Search for the cell housing the specified text and yield its (X, Y) center coordinate. 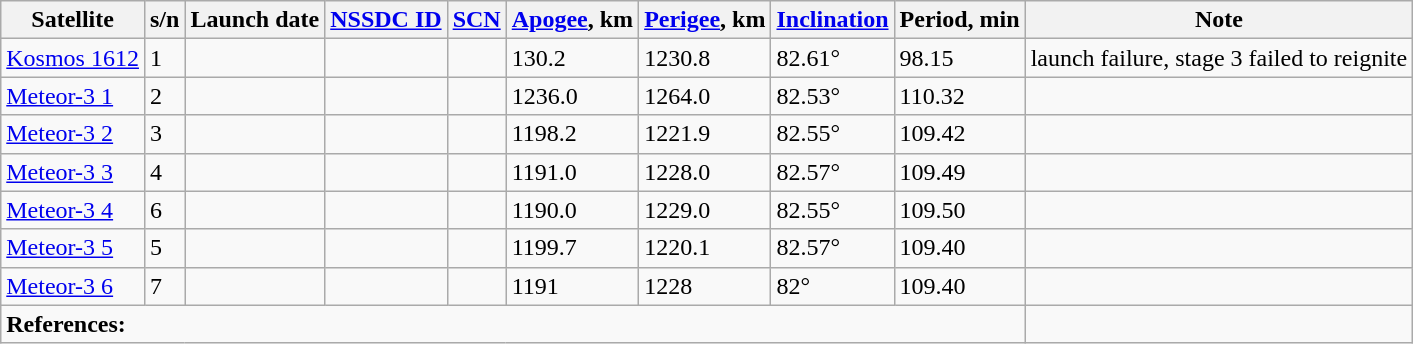
1198.2 (572, 134)
1228.0 (705, 172)
5 (164, 248)
1190.0 (572, 210)
Kosmos 1612 (73, 58)
Perigee, km (705, 20)
Meteor-3 4 (73, 210)
130.2 (572, 58)
Meteor-3 2 (73, 134)
1221.9 (705, 134)
109.50 (960, 210)
s/n (164, 20)
Meteor-3 3 (73, 172)
4 (164, 172)
Period, min (960, 20)
1236.0 (572, 96)
7 (164, 286)
82.53° (832, 96)
1264.0 (705, 96)
NSSDC ID (386, 20)
82.61° (832, 58)
109.42 (960, 134)
1230.8 (705, 58)
launch failure, stage 3 failed to reignite (1219, 58)
1191 (572, 286)
2 (164, 96)
6 (164, 210)
1220.1 (705, 248)
Inclination (832, 20)
3 (164, 134)
Meteor-3 6 (73, 286)
1229.0 (705, 210)
1 (164, 58)
Apogee, km (572, 20)
109.49 (960, 172)
1191.0 (572, 172)
98.15 (960, 58)
Launch date (255, 20)
SCN (476, 20)
110.32 (960, 96)
Satellite (73, 20)
Note (1219, 20)
Meteor-3 5 (73, 248)
1228 (705, 286)
82° (832, 286)
Meteor-3 1 (73, 96)
References: (513, 324)
1199.7 (572, 248)
